Return the (x, y) coordinate for the center point of the cell that contains the specified text.  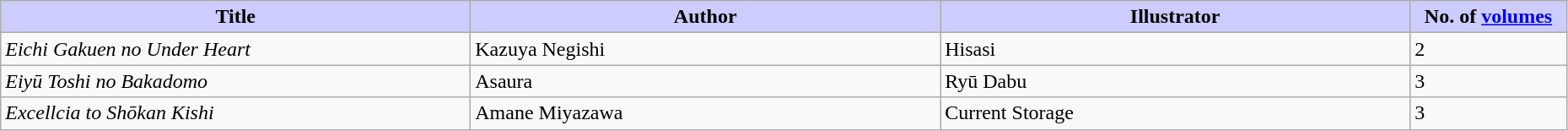
No. of volumes (1489, 17)
Eichi Gakuen no Under Heart (236, 49)
Hisasi (1176, 49)
Eiyū Toshi no Bakadomo (236, 81)
Title (236, 17)
Amane Miyazawa (705, 113)
Ryū Dabu (1176, 81)
Author (705, 17)
Current Storage (1176, 113)
Kazuya Negishi (705, 49)
Asaura (705, 81)
2 (1489, 49)
Illustrator (1176, 17)
Excellcia to Shōkan Kishi (236, 113)
